Search for the cell housing the specified text and yield its (X, Y) center coordinate. 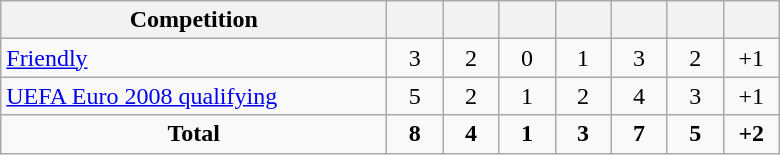
Competition (194, 20)
Total (194, 134)
0 (527, 58)
Friendly (194, 58)
+2 (751, 134)
8 (415, 134)
7 (639, 134)
UEFA Euro 2008 qualifying (194, 96)
